Capture the cell that displays the provided text and extract its [X, Y] central coordinate. 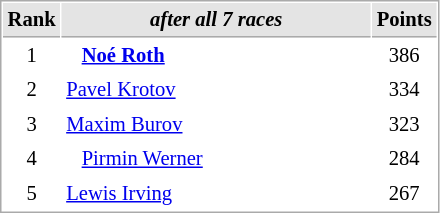
4 [32, 158]
Pirmin Werner [216, 158]
267 [404, 194]
2 [32, 90]
Points [404, 20]
Maxim Burov [216, 124]
386 [404, 56]
284 [404, 158]
323 [404, 124]
334 [404, 90]
Rank [32, 20]
1 [32, 56]
Noé Roth [216, 56]
Lewis Irving [216, 194]
5 [32, 194]
3 [32, 124]
Pavel Krotov [216, 90]
after all 7 races [216, 20]
